Find where the given text appears and provide that cell's center as [x, y] coordinate. 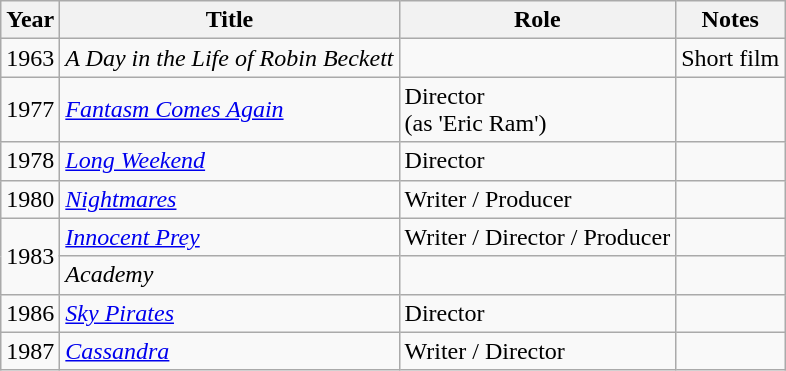
1980 [30, 199]
Academy [230, 275]
1977 [30, 110]
Writer / Director [538, 351]
Nightmares [230, 199]
Sky Pirates [230, 313]
1987 [30, 351]
1986 [30, 313]
Year [30, 20]
Director(as 'Eric Ram') [538, 110]
1963 [30, 58]
Notes [730, 20]
A Day in the Life of Robin Beckett [230, 58]
Cassandra [230, 351]
Fantasm Comes Again [230, 110]
Short film [730, 58]
Long Weekend [230, 161]
Role [538, 20]
Title [230, 20]
1983 [30, 256]
Innocent Prey [230, 237]
Writer / Director / Producer [538, 237]
Writer / Producer [538, 199]
1978 [30, 161]
